Scan for the cell matching the given text and deliver its (x, y) coordinate at center. 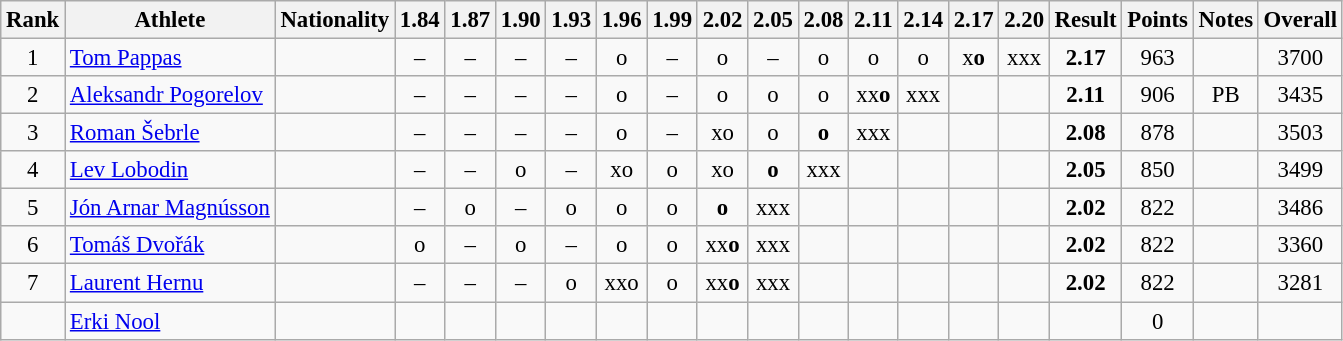
4 (33, 170)
Notes (1226, 20)
Roman Šebrle (170, 133)
906 (1158, 95)
Points (1158, 20)
Tom Pappas (170, 58)
Jón Arnar Magnússon (170, 208)
3435 (1300, 95)
Result (1086, 20)
1.90 (520, 20)
Aleksandr Pogorelov (170, 95)
1.99 (672, 20)
Laurent Hernu (170, 283)
Lev Lobodin (170, 170)
2.14 (923, 20)
850 (1158, 170)
3700 (1300, 58)
3360 (1300, 245)
963 (1158, 58)
Overall (1300, 20)
Rank (33, 20)
2 (33, 95)
0 (1158, 321)
7 (33, 283)
Tomáš Dvořák (170, 245)
1.93 (571, 20)
3 (33, 133)
5 (33, 208)
Erki Nool (170, 321)
PB (1226, 95)
1 (33, 58)
878 (1158, 133)
Athlete (170, 20)
3486 (1300, 208)
1.96 (621, 20)
3281 (1300, 283)
2.20 (1024, 20)
6 (33, 245)
1.84 (420, 20)
1.87 (470, 20)
3499 (1300, 170)
Nationality (334, 20)
3503 (1300, 133)
